Extract the (x, y) coordinate from the center of the cell holding the provided text.  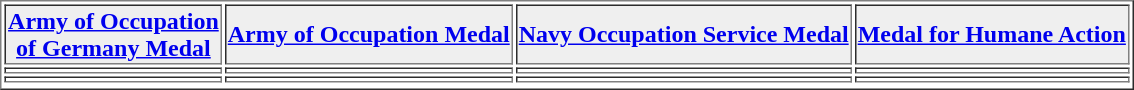
Navy Occupation Service Medal (684, 34)
Medal for Humane Action (992, 34)
Army of Occupationof Germany Medal (114, 34)
Army of Occupation Medal (369, 34)
